Detect which cell encompasses the target text, then output its (x, y) center coordinate. 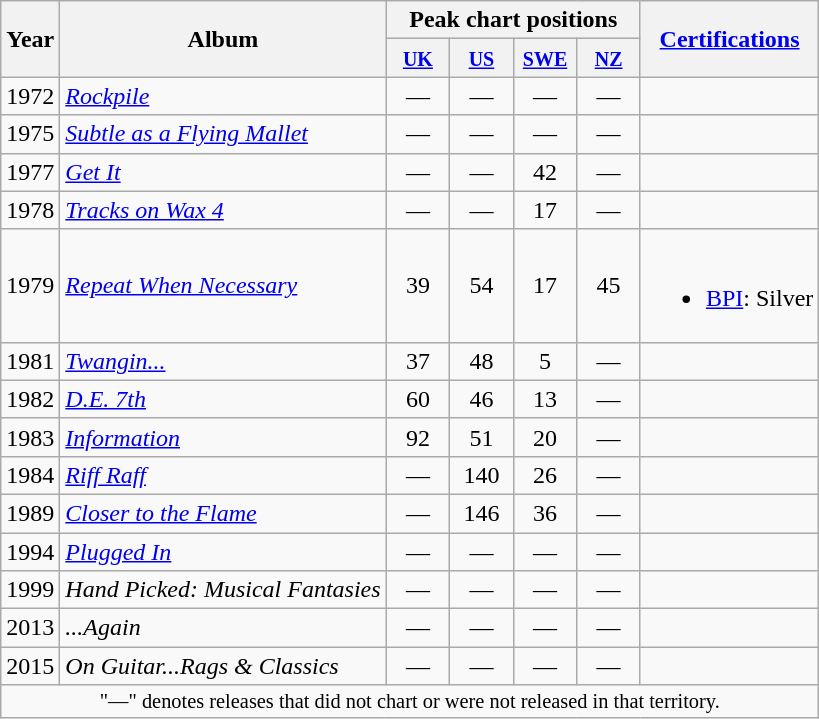
2013 (30, 628)
92 (418, 437)
60 (418, 399)
Closer to the Flame (223, 513)
1999 (30, 590)
2015 (30, 666)
Year (30, 39)
42 (545, 172)
Rockpile (223, 96)
BPI: Silver (729, 286)
UK (418, 58)
37 (418, 361)
Information (223, 437)
1981 (30, 361)
Hand Picked: Musical Fantasies (223, 590)
1984 (30, 475)
"—" denotes releases that did not chart or were not released in that territory. (410, 702)
20 (545, 437)
SWE (545, 58)
Plugged In (223, 551)
1994 (30, 551)
Certifications (729, 39)
D.E. 7th (223, 399)
36 (545, 513)
Riff Raff (223, 475)
46 (482, 399)
1975 (30, 134)
13 (545, 399)
39 (418, 286)
146 (482, 513)
1982 (30, 399)
Tracks on Wax 4 (223, 210)
26 (545, 475)
45 (609, 286)
1979 (30, 286)
...Again (223, 628)
Subtle as a Flying Mallet (223, 134)
Peak chart positions (513, 20)
Twangin... (223, 361)
NZ (609, 58)
On Guitar...Rags & Classics (223, 666)
1978 (30, 210)
US (482, 58)
54 (482, 286)
Get It (223, 172)
140 (482, 475)
1977 (30, 172)
1989 (30, 513)
48 (482, 361)
1972 (30, 96)
Repeat When Necessary (223, 286)
51 (482, 437)
Album (223, 39)
1983 (30, 437)
5 (545, 361)
